Detect which cell encompasses the target text, then output its [X, Y] center coordinate. 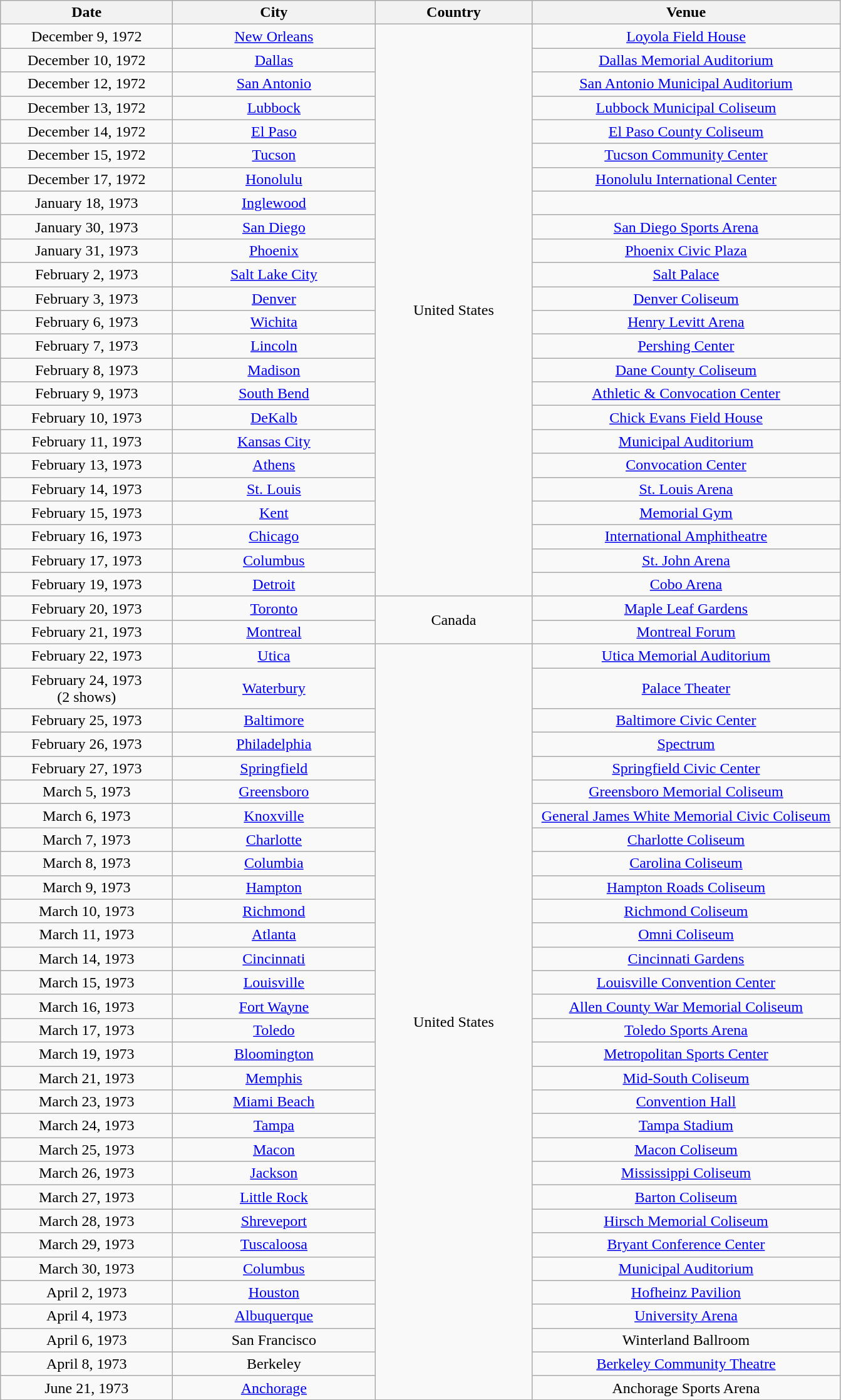
Baltimore [274, 721]
February 2, 1973 [86, 274]
Charlotte Coliseum [686, 840]
General James White Memorial Civic Coliseum [686, 816]
Philadelphia [274, 744]
Detroit [274, 584]
March 6, 1973 [86, 816]
Salt Lake City [274, 274]
January 30, 1973 [86, 227]
Denver Coliseum [686, 299]
Dane County Coliseum [686, 370]
Maple Leaf Gardens [686, 608]
Bloomington [274, 1054]
March 24, 1973 [86, 1126]
Venue [686, 13]
Kansas City [274, 441]
March 11, 1973 [86, 935]
Winterland Ballroom [686, 1340]
February 10, 1973 [86, 418]
February 19, 1973 [86, 584]
January 18, 1973 [86, 203]
Honolulu [274, 179]
February 20, 1973 [86, 608]
Hampton Roads Coliseum [686, 887]
February 17, 1973 [86, 560]
St. Louis [274, 489]
Inglewood [274, 203]
El Paso County Coliseum [686, 131]
March 8, 1973 [86, 863]
Pershing Center [686, 346]
February 15, 1973 [86, 513]
March 27, 1973 [86, 1197]
Barton Coliseum [686, 1197]
March 30, 1973 [86, 1269]
Springfield Civic Center [686, 768]
Anchorage Sports Arena [686, 1387]
March 19, 1973 [86, 1054]
February 8, 1973 [86, 370]
Fort Wayne [274, 1006]
Houston [274, 1292]
Chick Evans Field House [686, 418]
December 12, 1972 [86, 84]
Mississippi Coliseum [686, 1173]
San Diego Sports Arena [686, 227]
City [274, 13]
Toledo Sports Arena [686, 1030]
Spectrum [686, 744]
Tuscaloosa [274, 1245]
St. Louis Arena [686, 489]
March 23, 1973 [86, 1102]
March 16, 1973 [86, 1006]
Honolulu International Center [686, 179]
March 21, 1973 [86, 1078]
Canada [453, 620]
March 7, 1973 [86, 840]
February 21, 1973 [86, 632]
Madison [274, 370]
Memphis [274, 1078]
Convention Hall [686, 1102]
San Antonio Municipal Auditorium [686, 84]
Greensboro Memorial Coliseum [686, 792]
San Antonio [274, 84]
March 15, 1973 [86, 982]
San Francisco [274, 1340]
Denver [274, 299]
Tucson Community Center [686, 155]
Macon Coliseum [686, 1150]
Atlanta [274, 935]
March 14, 1973 [86, 959]
Knoxville [274, 816]
Anchorage [274, 1387]
Convocation Center [686, 465]
April 6, 1973 [86, 1340]
March 25, 1973 [86, 1150]
San Diego [274, 227]
Springfield [274, 768]
Hofheinz Pavilion [686, 1292]
March 10, 1973 [86, 911]
Bryant Conference Center [686, 1245]
Richmond [274, 911]
Berkeley [274, 1364]
Cincinnati Gardens [686, 959]
Louisville Convention Center [686, 982]
December 13, 1972 [86, 108]
February 27, 1973 [86, 768]
Montreal Forum [686, 632]
February 25, 1973 [86, 721]
Richmond Coliseum [686, 911]
March 5, 1973 [86, 792]
Salt Palace [686, 274]
International Amphitheatre [686, 537]
Macon [274, 1150]
Mid-South Coliseum [686, 1078]
June 21, 1973 [86, 1387]
Carolina Coliseum [686, 863]
February 6, 1973 [86, 322]
New Orleans [274, 36]
February 14, 1973 [86, 489]
January 31, 1973 [86, 250]
December 10, 1972 [86, 60]
Dallas [274, 60]
February 26, 1973 [86, 744]
Albuquerque [274, 1316]
April 2, 1973 [86, 1292]
Omni Coliseum [686, 935]
South Bend [274, 394]
Tampa Stadium [686, 1126]
Country [453, 13]
Henry Levitt Arena [686, 322]
Lincoln [274, 346]
December 17, 1972 [86, 179]
Baltimore Civic Center [686, 721]
Loyola Field House [686, 36]
University Arena [686, 1316]
Kent [274, 513]
Phoenix [274, 250]
Palace Theater [686, 687]
December 9, 1972 [86, 36]
Utica Memorial Auditorium [686, 656]
Utica [274, 656]
February 9, 1973 [86, 394]
St. John Arena [686, 560]
Waterbury [274, 687]
February 22, 1973 [86, 656]
February 24, 1973(2 shows) [86, 687]
DeKalb [274, 418]
March 26, 1973 [86, 1173]
Athletic & Convocation Center [686, 394]
El Paso [274, 131]
Charlotte [274, 840]
March 17, 1973 [86, 1030]
Toledo [274, 1030]
Lubbock [274, 108]
Athens [274, 465]
Montreal [274, 632]
December 14, 1972 [86, 131]
February 13, 1973 [86, 465]
February 11, 1973 [86, 441]
March 29, 1973 [86, 1245]
Date [86, 13]
Cincinnati [274, 959]
April 4, 1973 [86, 1316]
Hirsch Memorial Coliseum [686, 1221]
Greensboro [274, 792]
Little Rock [274, 1197]
March 9, 1973 [86, 887]
Wichita [274, 322]
March 28, 1973 [86, 1221]
Chicago [274, 537]
February 3, 1973 [86, 299]
Tampa [274, 1126]
Berkeley Community Theatre [686, 1364]
Dallas Memorial Auditorium [686, 60]
Lubbock Municipal Coliseum [686, 108]
Shreveport [274, 1221]
February 7, 1973 [86, 346]
Phoenix Civic Plaza [686, 250]
Memorial Gym [686, 513]
Hampton [274, 887]
Metropolitan Sports Center [686, 1054]
December 15, 1972 [86, 155]
Allen County War Memorial Coliseum [686, 1006]
Columbia [274, 863]
April 8, 1973 [86, 1364]
Miami Beach [274, 1102]
February 16, 1973 [86, 537]
Louisville [274, 982]
Cobo Arena [686, 584]
Tucson [274, 155]
Jackson [274, 1173]
Toronto [274, 608]
